Capture the cell that displays the provided text and extract its [X, Y] central coordinate. 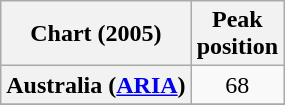
68 [237, 85]
Peakposition [237, 34]
Chart (2005) [96, 34]
Australia (ARIA) [96, 85]
